Identify which cell holds the provided text, then report its (X, Y) central coordinate. 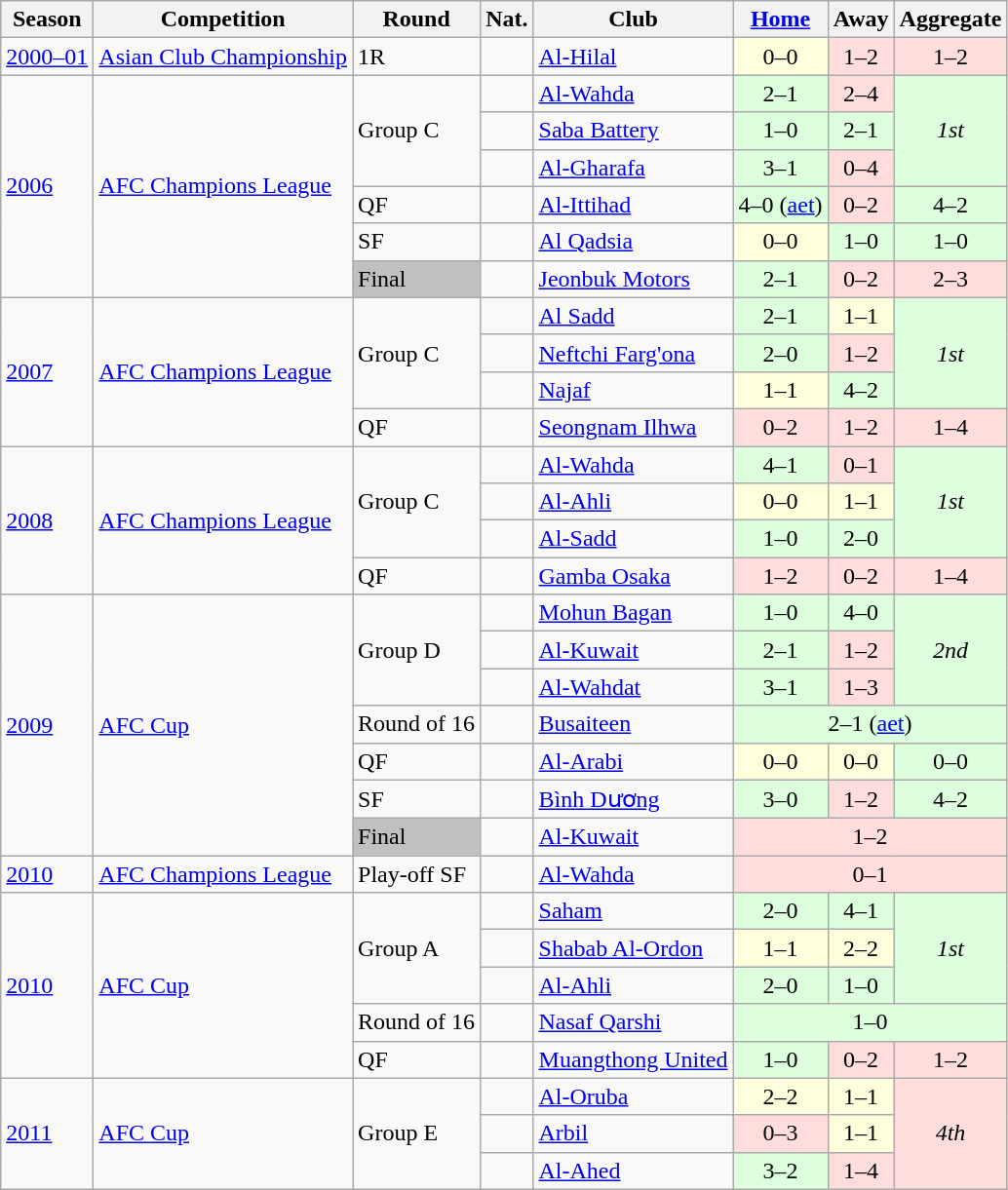
Shabab Al-Ordon (634, 948)
Gamba Osaka (634, 576)
Al-Wahdat (634, 687)
2006 (47, 186)
Busaiteen (634, 724)
2007 (47, 371)
4th (950, 1133)
Al-Ahed (634, 1171)
3–2 (780, 1171)
Play-off SF (417, 874)
Najaf (634, 390)
Saba Battery (634, 131)
Bình Dương (634, 799)
1R (417, 57)
Competition (223, 19)
Round (417, 19)
Al Sadd (634, 316)
2008 (47, 520)
Saham (634, 911)
Season (47, 19)
2nd (950, 650)
Seongnam Ilhwa (634, 427)
Al-Arabi (634, 761)
Al-Gharafa (634, 168)
3–0 (780, 799)
1–3 (861, 687)
2000–01 (47, 57)
Group E (417, 1133)
Aggregate (950, 19)
0–4 (861, 168)
Al-Oruba (634, 1096)
Nat. (507, 19)
Home (780, 19)
Al-Hilal (634, 57)
Nasaf Qarshi (634, 1022)
Group A (417, 948)
Mohun Bagan (634, 613)
4–0 (861, 613)
Al-Ittihad (634, 205)
2–4 (861, 94)
Away (861, 19)
Al-Sadd (634, 539)
Muangthong United (634, 1059)
2011 (47, 1133)
2–1 (aet) (870, 724)
Jeonbuk Motors (634, 279)
4–0 (aet) (780, 205)
2009 (47, 725)
0–3 (780, 1133)
Al Qadsia (634, 242)
Group D (417, 650)
Neftchi Farg'ona (634, 353)
2–3 (950, 279)
Club (634, 19)
Asian Club Championship (223, 57)
Arbil (634, 1133)
